Pinpoint the cell where the given text exists, returning its [x, y] midpoint coordinate. 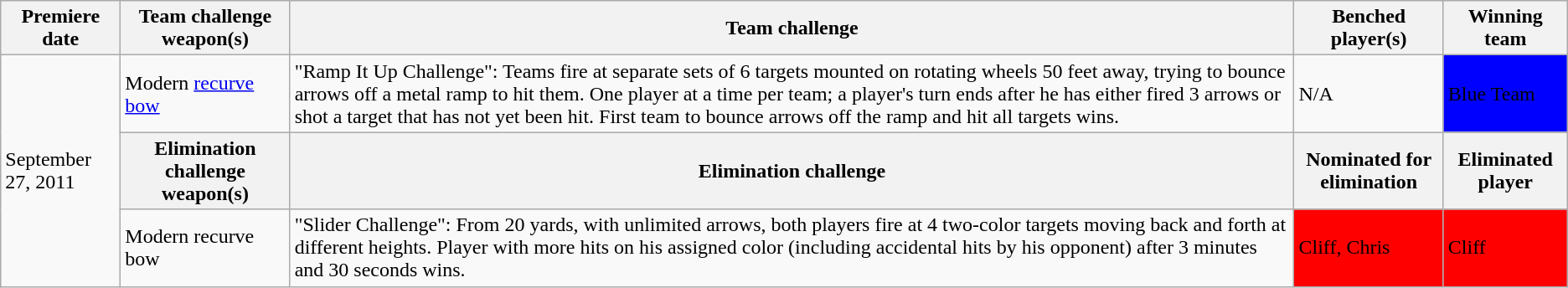
Cliff [1505, 248]
Elimination challenge [792, 171]
N/A [1369, 94]
Benched player(s) [1369, 28]
Cliff, Chris [1369, 248]
Eliminated player [1505, 171]
Blue Team [1505, 94]
Premiere date [60, 28]
September 27, 2011 [60, 171]
Team challenge [792, 28]
Team challenge weapon(s) [205, 28]
Elimination challenge weapon(s) [205, 171]
Nominated for elimination [1369, 171]
Winning team [1505, 28]
